For the text-containing cell, return its midpoint in (X, Y) coordinate format. 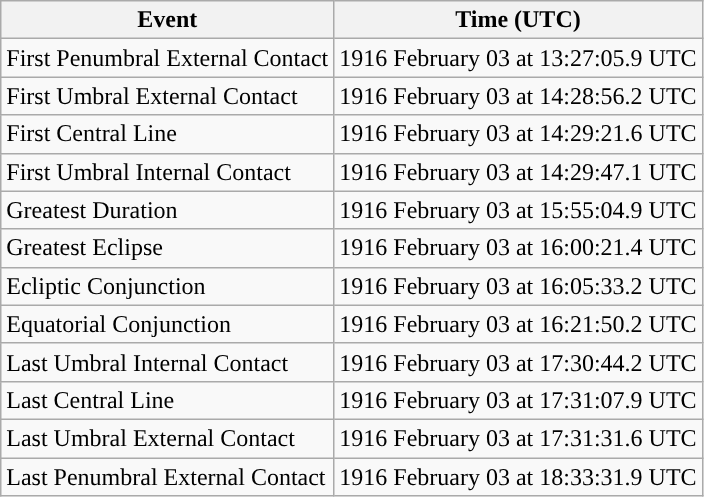
Equatorial Conjunction (168, 324)
Event (168, 20)
1916 February 03 at 13:27:05.9 UTC (518, 58)
1916 February 03 at 16:21:50.2 UTC (518, 324)
First Umbral Internal Contact (168, 172)
Last Umbral Internal Contact (168, 362)
Greatest Duration (168, 210)
1916 February 03 at 17:31:31.6 UTC (518, 438)
1916 February 03 at 16:00:21.4 UTC (518, 248)
1916 February 03 at 17:30:44.2 UTC (518, 362)
Last Central Line (168, 400)
1916 February 03 at 15:55:04.9 UTC (518, 210)
Last Umbral External Contact (168, 438)
1916 February 03 at 17:31:07.9 UTC (518, 400)
1916 February 03 at 14:28:56.2 UTC (518, 96)
First Penumbral External Contact (168, 58)
1916 February 03 at 14:29:21.6 UTC (518, 134)
1916 February 03 at 18:33:31.9 UTC (518, 477)
1916 February 03 at 16:05:33.2 UTC (518, 286)
Last Penumbral External Contact (168, 477)
First Umbral External Contact (168, 96)
First Central Line (168, 134)
Greatest Eclipse (168, 248)
Time (UTC) (518, 20)
1916 February 03 at 14:29:47.1 UTC (518, 172)
Ecliptic Conjunction (168, 286)
